Scan for the cell matching the given text and deliver its [x, y] coordinate at center. 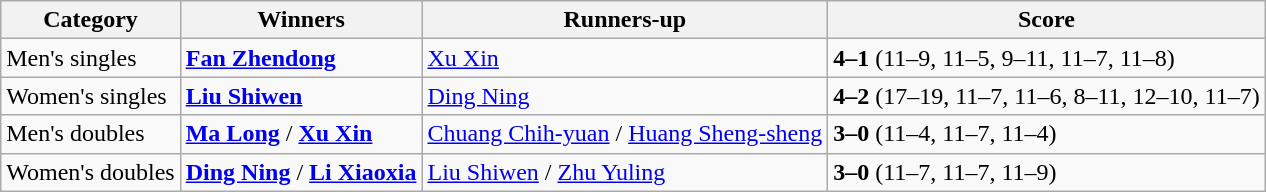
Chuang Chih-yuan / Huang Sheng-sheng [625, 134]
4–2 (17–19, 11–7, 11–6, 8–11, 12–10, 11–7) [1046, 96]
Category [90, 20]
Liu Shiwen / Zhu Yuling [625, 172]
Ma Long / Xu Xin [301, 134]
Ding Ning / Li Xiaoxia [301, 172]
Xu Xin [625, 58]
Ding Ning [625, 96]
4–1 (11–9, 11–5, 9–11, 11–7, 11–8) [1046, 58]
Women's doubles [90, 172]
Fan Zhendong [301, 58]
Women's singles [90, 96]
Men's singles [90, 58]
Liu Shiwen [301, 96]
Winners [301, 20]
3–0 (11–7, 11–7, 11–9) [1046, 172]
3–0 (11–4, 11–7, 11–4) [1046, 134]
Score [1046, 20]
Men's doubles [90, 134]
Runners-up [625, 20]
